From the cell containing the given text, extract its center point as [x, y] coordinate. 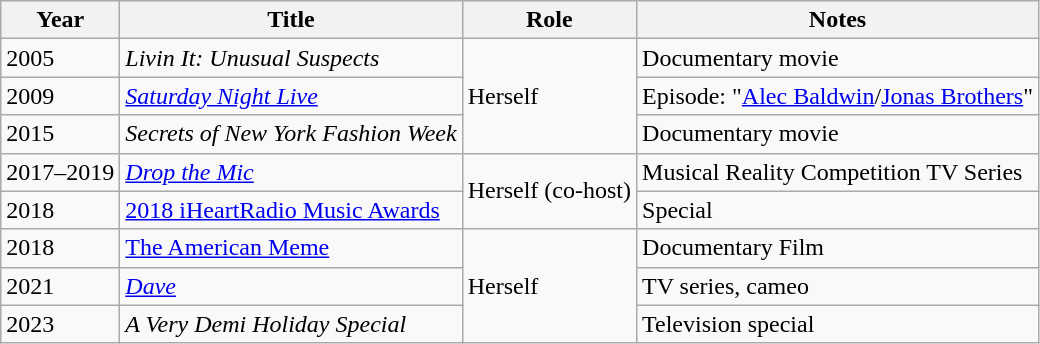
Herself (co-host) [549, 191]
Television special [838, 324]
2021 [60, 286]
Episode: "Alec Baldwin/Jonas Brothers" [838, 96]
Special [838, 210]
A Very Demi Holiday Special [291, 324]
2018 iHeartRadio Music Awards [291, 210]
Saturday Night Live [291, 96]
2009 [60, 96]
Documentary Film [838, 248]
2015 [60, 134]
Title [291, 20]
Dave [291, 286]
2005 [60, 58]
TV series, cameo [838, 286]
Year [60, 20]
Musical Reality Competition TV Series [838, 172]
Notes [838, 20]
2017–2019 [60, 172]
Secrets of New York Fashion Week [291, 134]
Role [549, 20]
The American Meme [291, 248]
Drop the Mic [291, 172]
Livin It: Unusual Suspects [291, 58]
2023 [60, 324]
